Return [X, Y] of the center of cell containing provided text 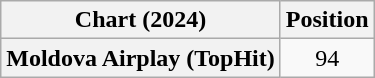
Position [327, 20]
94 [327, 58]
Moldova Airplay (TopHit) [141, 58]
Chart (2024) [141, 20]
